Provide the [x, y] coordinate of the cell's center where the given text is located.  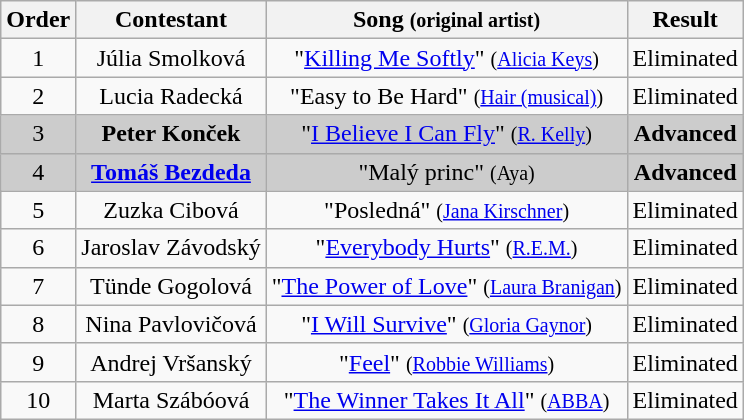
Zuzka Cibová [171, 210]
Song (original artist) [446, 20]
Peter Konček [171, 134]
Lucia Radecká [171, 96]
"The Power of Love" (Laura Branigan) [446, 286]
Andrej Vršanský [171, 362]
"Killing Me Softly" (Alicia Keys) [446, 58]
Tünde Gogolová [171, 286]
Marta Szábóová [171, 400]
3 [38, 134]
"I Believe I Can Fly" (R. Kelly) [446, 134]
4 [38, 172]
2 [38, 96]
5 [38, 210]
10 [38, 400]
Nina Pavlovičová [171, 324]
8 [38, 324]
Order [38, 20]
9 [38, 362]
7 [38, 286]
Contestant [171, 20]
Result [685, 20]
"The Winner Takes It All" (ABBA) [446, 400]
Jaroslav Závodský [171, 248]
"I Will Survive" (Gloria Gaynor) [446, 324]
Tomáš Bezdeda [171, 172]
"Malý princ" (Aya) [446, 172]
6 [38, 248]
"Posledná" (Jana Kirschner) [446, 210]
"Everybody Hurts" (R.E.M.) [446, 248]
Júlia Smolková [171, 58]
1 [38, 58]
"Feel" (Robbie Williams) [446, 362]
"Easy to Be Hard" (Hair (musical)) [446, 96]
